Output the (X, Y) coordinate of the center of the cell containing the given text.  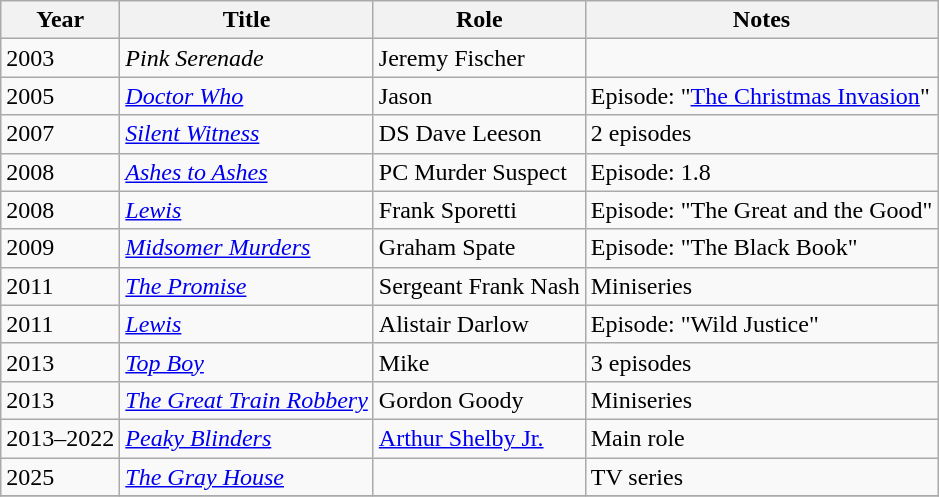
2013–2022 (60, 438)
Gordon Goody (479, 400)
2 episodes (762, 134)
TV series (762, 477)
Frank Sporetti (479, 210)
Mike (479, 362)
The Great Train Robbery (247, 400)
Graham Spate (479, 248)
2007 (60, 134)
Notes (762, 20)
Title (247, 20)
Year (60, 20)
Role (479, 20)
Episode: "The Great and the Good" (762, 210)
2005 (60, 96)
Pink Serenade (247, 58)
Episode: "The Christmas Invasion" (762, 96)
The Gray House (247, 477)
Top Boy (247, 362)
2003 (60, 58)
Episode: "The Black Book" (762, 248)
3 episodes (762, 362)
Jeremy Fischer (479, 58)
Ashes to Ashes (247, 172)
Silent Witness (247, 134)
Episode: "Wild Justice" (762, 324)
PC Murder Suspect (479, 172)
Jason (479, 96)
Main role (762, 438)
DS Dave Leeson (479, 134)
Sergeant Frank Nash (479, 286)
Episode: 1.8 (762, 172)
Arthur Shelby Jr. (479, 438)
The Promise (247, 286)
Alistair Darlow (479, 324)
2025 (60, 477)
2009 (60, 248)
Midsomer Murders (247, 248)
Doctor Who (247, 96)
Peaky Blinders (247, 438)
